Pinpoint the cell where the given text exists, returning its [X, Y] midpoint coordinate. 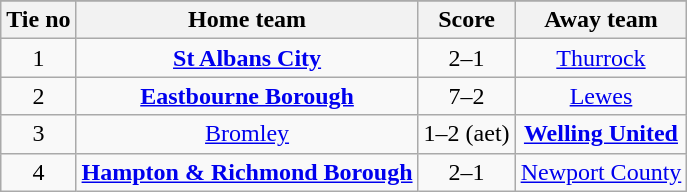
Score [466, 20]
2 [38, 96]
Eastbourne Borough [247, 96]
Home team [247, 20]
3 [38, 134]
St Albans City [247, 58]
4 [38, 172]
Hampton & Richmond Borough [247, 172]
1–2 (aet) [466, 134]
7–2 [466, 96]
Welling United [601, 134]
1 [38, 58]
Away team [601, 20]
Tie no [38, 20]
Bromley [247, 134]
Lewes [601, 96]
Thurrock [601, 58]
Newport County [601, 172]
